Return the (x, y) coordinate for the center point of the cell that contains the specified text.  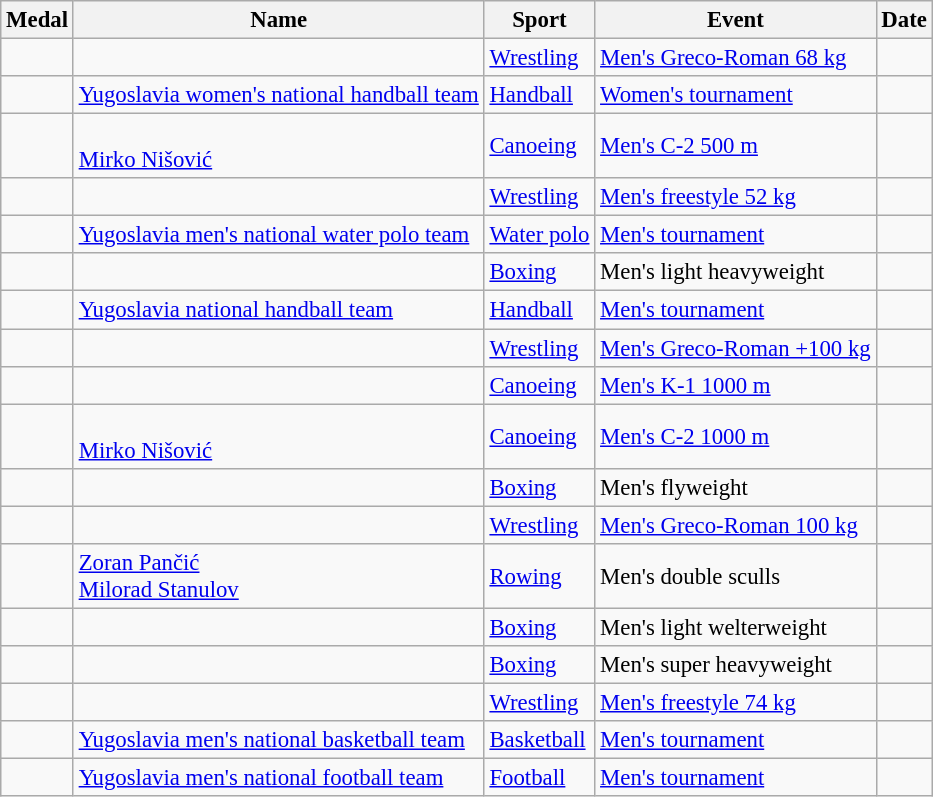
Yugoslavia women's national handball team (278, 95)
Men's K-1 1000 m (736, 385)
Rowing (540, 576)
Men's light welterweight (736, 627)
Zoran PančićMilorad Stanulov (278, 576)
Men's Greco-Roman 100 kg (736, 525)
Basketball (540, 740)
Sport (540, 20)
Men's freestyle 52 kg (736, 197)
Men's Greco-Roman +100 kg (736, 348)
Yugoslavia men's national football team (278, 778)
Men's light heavyweight (736, 273)
Men's Greco-Roman 68 kg (736, 58)
Medal (38, 20)
Men's C-2 1000 m (736, 436)
Yugoslavia men's national basketball team (278, 740)
Women's tournament (736, 95)
Yugoslavia men's national water polo team (278, 235)
Men's super heavyweight (736, 665)
Men's C-2 500 m (736, 146)
Football (540, 778)
Date (904, 20)
Name (278, 20)
Men's freestyle 74 kg (736, 702)
Water polo (540, 235)
Men's double sculls (736, 576)
Men's flyweight (736, 487)
Event (736, 20)
Yugoslavia national handball team (278, 310)
